Identify which cell holds the provided text, then report its [X, Y] central coordinate. 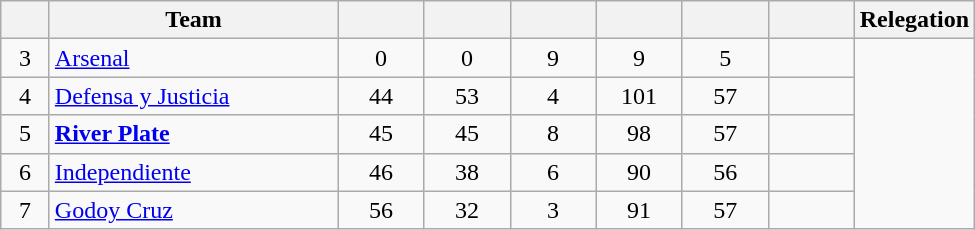
8 [553, 134]
44 [381, 96]
Godoy Cruz [194, 210]
Defensa y Justicia [194, 96]
Independiente [194, 172]
101 [639, 96]
53 [467, 96]
38 [467, 172]
32 [467, 210]
Arsenal [194, 58]
River Plate [194, 134]
91 [639, 210]
90 [639, 172]
46 [381, 172]
Team [194, 20]
Relegation [914, 20]
98 [639, 134]
7 [26, 210]
